Pinpoint the cell where the given text exists, returning its [x, y] midpoint coordinate. 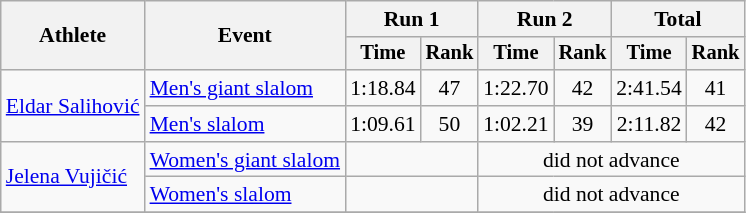
Men's slalom [246, 124]
Athlete [73, 36]
Total [678, 19]
1:09.61 [382, 124]
1:22.70 [516, 88]
Jelena Vujičić [73, 178]
Run 2 [544, 19]
41 [716, 88]
Eldar Salihović [73, 106]
39 [583, 124]
47 [450, 88]
1:18.84 [382, 88]
2:41.54 [648, 88]
Run 1 [412, 19]
Women's giant slalom [246, 160]
2:11.82 [648, 124]
50 [450, 124]
1:02.21 [516, 124]
Women's slalom [246, 195]
Men's giant slalom [246, 88]
Event [246, 36]
